Locate the cell with the specified text and output its (X, Y) center coordinate. 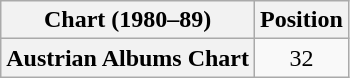
32 (302, 58)
Position (302, 20)
Chart (1980–89) (128, 20)
Austrian Albums Chart (128, 58)
